From the cell containing the given text, extract its center point as (X, Y) coordinate. 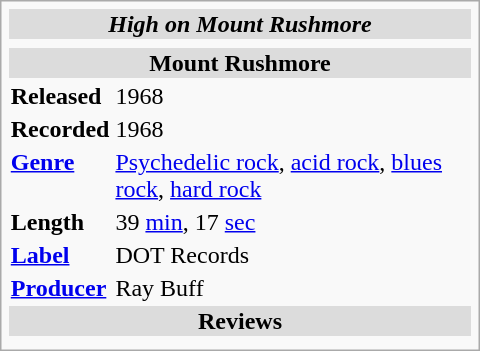
High on Mount Rushmore (240, 24)
Released (60, 96)
DOT Records (292, 255)
Psychedelic rock, acid rock, blues rock, hard rock (292, 176)
39 min, 17 sec (292, 222)
Reviews (240, 321)
Recorded (60, 129)
Length (60, 222)
Genre (60, 176)
Ray Buff (292, 288)
Mount Rushmore (240, 63)
Label (60, 255)
Producer (60, 288)
